Locate the cell with the specified text and output its [x, y] center coordinate. 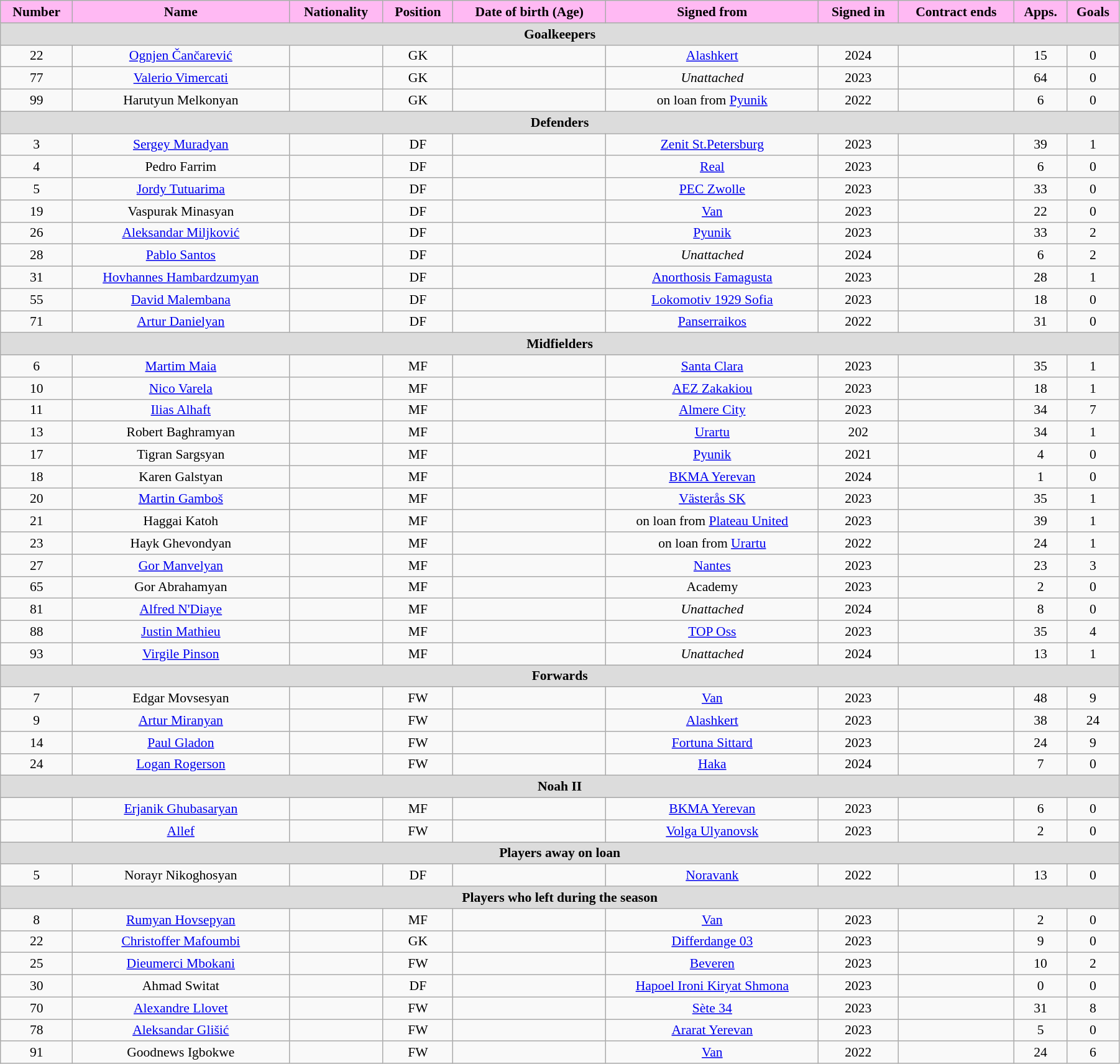
Goodnews Igbokwe [181, 1053]
Norayr Nikoghosyan [181, 876]
Nationality [336, 12]
on loan from Pyunik [712, 101]
Christoffer Mafoumbi [181, 942]
Noravank [712, 876]
Ararat Yerevan [712, 1030]
Date of birth (Age) [530, 12]
Pablo Santos [181, 255]
Artur Danielyan [181, 322]
on loan from Plateau United [712, 521]
15 [1040, 56]
55 [37, 300]
Urartu [712, 433]
Vaspurak Minasyan [181, 211]
21 [37, 521]
AEZ Zakakiou [712, 388]
Hayk Ghevondyan [181, 543]
Signed in [858, 12]
Artur Miranyan [181, 720]
30 [37, 986]
38 [1040, 720]
Almere City [712, 410]
Sergey Muradyan [181, 145]
11 [37, 410]
Harutyun Melkonyan [181, 101]
Martin Gamboš [181, 499]
Nico Varela [181, 388]
65 [37, 587]
Edgar Movsesyan [181, 699]
Aleksandar Miljković [181, 233]
Name [181, 12]
Forwards [560, 676]
Tigran Sargsyan [181, 455]
27 [37, 566]
Position [418, 12]
Panserraikos [712, 322]
Fortuna Sittard [712, 743]
Lokomotiv 1929 Sofia [712, 300]
Valerio Vimercati [181, 78]
Differdange 03 [712, 942]
2021 [858, 455]
Virgile Pinson [181, 654]
Hapoel Ironi Kiryat Shmona [712, 986]
Haka [712, 764]
77 [37, 78]
Logan Rogerson [181, 764]
Rumyan Hovsepyan [181, 920]
Ilias Alhaft [181, 410]
Players who left during the season [560, 897]
25 [37, 964]
Sète 34 [712, 1008]
Noah II [560, 787]
David Malembana [181, 300]
Goals [1093, 12]
Robert Baghramyan [181, 433]
Players away on loan [560, 853]
Gor Manvelyan [181, 566]
Ahmad Switat [181, 986]
Allef [181, 831]
93 [37, 654]
Haggai Katoh [181, 521]
Volga Ulyanovsk [712, 831]
Aleksandar Glišić [181, 1030]
Västerås SK [712, 499]
17 [37, 455]
19 [37, 211]
TOP Oss [712, 632]
Pedro Farrim [181, 167]
Beveren [712, 964]
Zenit St.Petersburg [712, 145]
Alfred N'Diaye [181, 610]
Defenders [560, 122]
26 [37, 233]
202 [858, 433]
88 [37, 632]
Gor Abrahamyan [181, 587]
Nantes [712, 566]
Number [37, 12]
Ognjen Čančarević [181, 56]
PEC Zwolle [712, 189]
Academy [712, 587]
Alexandre Llovet [181, 1008]
Jordy Tutuarima [181, 189]
Contract ends [956, 12]
20 [37, 499]
91 [37, 1053]
Goalkeepers [560, 34]
71 [37, 322]
Erjanik Ghubasaryan [181, 809]
Midfielders [560, 344]
78 [37, 1030]
48 [1040, 699]
Martim Maia [181, 366]
Signed from [712, 12]
on loan from Urartu [712, 543]
81 [37, 610]
Karen Galstyan [181, 477]
Anorthosis Famagusta [712, 278]
14 [37, 743]
Paul Gladon [181, 743]
Santa Clara [712, 366]
99 [37, 101]
64 [1040, 78]
Justin Mathieu [181, 632]
Real [712, 167]
70 [37, 1008]
Dieumerci Mbokani [181, 964]
Apps. [1040, 12]
Hovhannes Hambardzumyan [181, 278]
